Identify which cell holds the provided text, then report its (x, y) central coordinate. 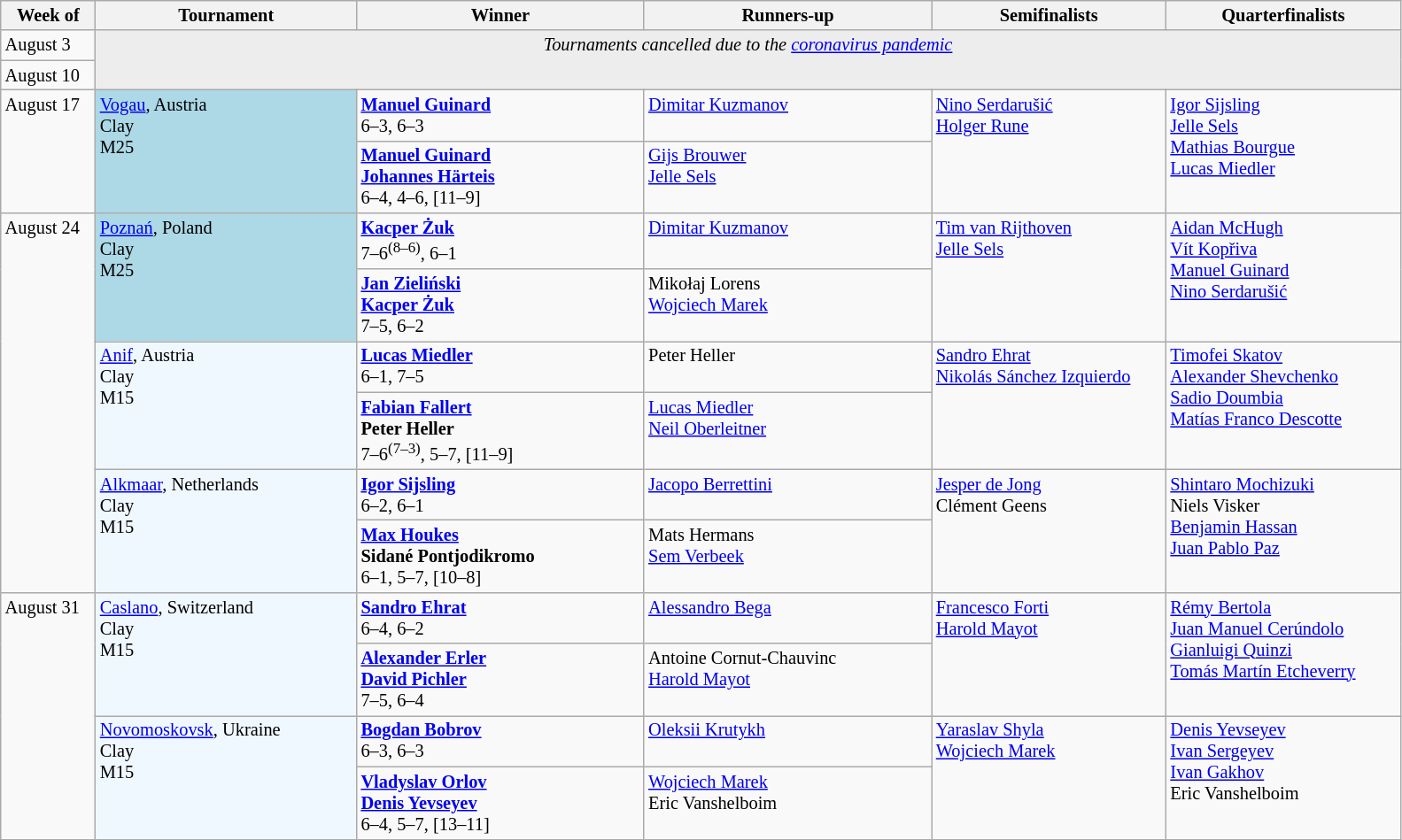
August 31 (48, 715)
Alkmaar, Netherlands Clay M15 (227, 531)
Rémy Bertola Juan Manuel Cerúndolo Gianluigi Quinzi Tomás Martín Etcheverry (1284, 653)
Manuel Guinard 6–3, 6–3 (501, 115)
August 17 (48, 150)
Sandro Ehrat Nikolás Sánchez Izquierdo (1049, 405)
Jan Zieliński Kacper Żuk 7–5, 6–2 (501, 305)
Tournaments cancelled due to the coronavirus pandemic (747, 60)
Runners-up (788, 15)
Semifinalists (1049, 15)
Nino Serdarušić Holger Rune (1049, 150)
Caslano, Switzerland Clay M15 (227, 653)
Igor Sijsling 6–2, 6–1 (501, 495)
Vladyslav Orlov Denis Yevseyev 6–4, 5–7, [13–11] (501, 803)
Jesper de Jong Clément Geens (1049, 531)
Antoine Cornut-Chauvinc Harold Mayot (788, 680)
Aidan McHugh Vít Kopřiva Manuel Guinard Nino Serdarušić (1284, 278)
Oleksii Krutykh (788, 741)
Francesco Forti Harold Mayot (1049, 653)
Bogdan Bobrov 6–3, 6–3 (501, 741)
Lucas Miedler Neil Oberleitner (788, 430)
Kacper Żuk 7–6(8–6), 6–1 (501, 241)
Mats Hermans Sem Verbeek (788, 557)
August 10 (48, 75)
Quarterfinalists (1284, 15)
Igor Sijsling Jelle Sels Mathias Bourgue Lucas Miedler (1284, 150)
Sandro Ehrat 6–4, 6–2 (501, 618)
Alexander Erler David Pichler 7–5, 6–4 (501, 680)
Novomoskovsk, Ukraine Clay M15 (227, 777)
Denis Yevseyev Ivan Sergeyev Ivan Gakhov Eric Vanshelboim (1284, 777)
Alessandro Bega (788, 618)
August 3 (48, 45)
Wojciech Marek Eric Vanshelboim (788, 803)
Week of (48, 15)
Yaraslav Shyla Wojciech Marek (1049, 777)
Mikołaj Lorens Wojciech Marek (788, 305)
August 24 (48, 404)
Anif, Austria Clay M15 (227, 405)
Max Houkes Sidané Pontjodikromo 6–1, 5–7, [10–8] (501, 557)
Lucas Miedler 6–1, 7–5 (501, 366)
Timofei Skatov Alexander Shevchenko Sadio Doumbia Matías Franco Descotte (1284, 405)
Poznań, Poland Clay M25 (227, 278)
Tournament (227, 15)
Peter Heller (788, 366)
Manuel Guinard Johannes Härteis 6–4, 4–6, [11–9] (501, 177)
Vogau, Austria Clay M25 (227, 150)
Tim van Rijthoven Jelle Sels (1049, 278)
Gijs Brouwer Jelle Sels (788, 177)
Shintaro Mochizuki Niels Visker Benjamin Hassan Juan Pablo Paz (1284, 531)
Winner (501, 15)
Jacopo Berrettini (788, 495)
Fabian Fallert Peter Heller 7–6(7–3), 5–7, [11–9] (501, 430)
